Provide the (x, y) coordinate of the cell's center where the given text is located.  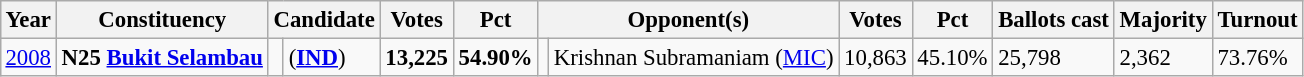
Constituency (162, 20)
Turnout (1258, 20)
Year (28, 20)
25,798 (1054, 57)
Opponent(s) (688, 20)
N25 Bukit Selambau (162, 57)
2008 (28, 57)
10,863 (876, 57)
Majority (1163, 20)
Krishnan Subramaniam (MIC) (694, 57)
73.76% (1258, 57)
(IND) (332, 57)
2,362 (1163, 57)
13,225 (416, 57)
45.10% (952, 57)
Candidate (324, 20)
54.90% (496, 57)
Ballots cast (1054, 20)
